Determine the (X, Y) coordinate at the center of the cell enclosing the given text.  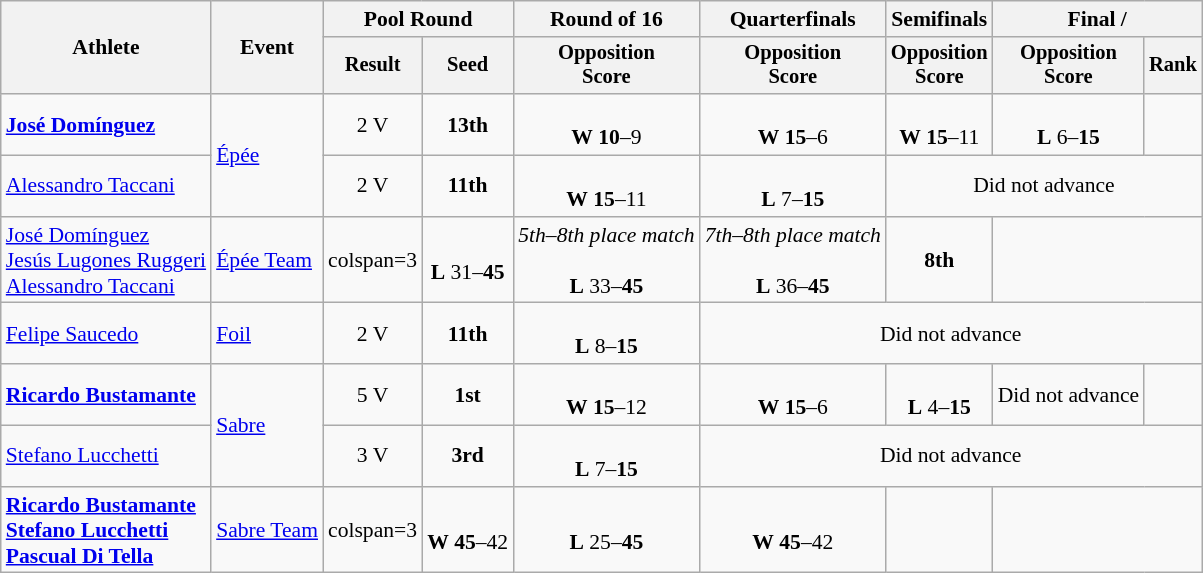
Épée (267, 155)
5th–8th place matchL 33–45 (606, 260)
Stefano Lucchetti (106, 456)
Rank (1173, 66)
L 8–15 (606, 334)
W 10–9 (606, 124)
Quarterfinals (793, 19)
Final / (1098, 19)
Épée Team (267, 260)
5 V (372, 394)
L 6–15 (1069, 124)
Round of 16 (606, 19)
Ricardo Bustamante (106, 394)
Felipe Saucedo (106, 334)
8th (940, 260)
W 15–12 (606, 394)
13th (468, 124)
3rd (468, 456)
1st (468, 394)
7th–8th place matchL 36–45 (793, 260)
Pool Round (418, 19)
Seed (468, 66)
Semifinals (940, 19)
L 31–45 (468, 260)
Athlete (106, 48)
Foil (267, 334)
L 4–15 (940, 394)
Result (372, 66)
colspan=3 (372, 260)
Event (267, 48)
José Domínguez (106, 124)
Sabre (267, 425)
3 V (372, 456)
Alessandro Taccani (106, 186)
José DomínguezJesús Lugones RuggeriAlessandro Taccani (106, 260)
